Return the (x, y) coordinate for the center point of the cell that contains the specified text.  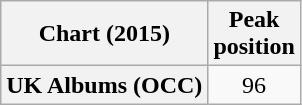
Chart (2015) (104, 34)
96 (254, 85)
Peakposition (254, 34)
UK Albums (OCC) (104, 85)
